Find where the given text appears and provide that cell's center as [x, y] coordinate. 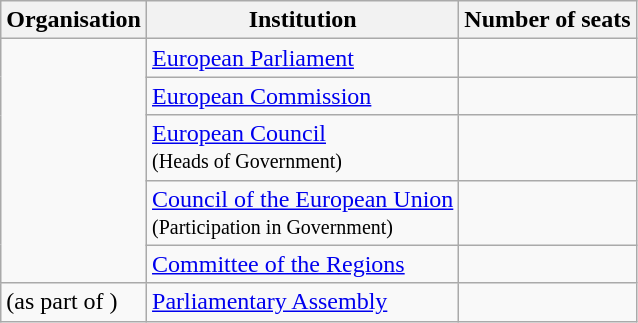
Council of the European Union(Participation in Government) [303, 212]
Organisation [74, 20]
European Council(Heads of Government) [303, 148]
Committee of the Regions [303, 264]
European Commission [303, 96]
Institution [303, 20]
(as part of ) [74, 302]
Number of seats [548, 20]
European Parliament [303, 58]
Parliamentary Assembly [303, 302]
